Return the [x, y] coordinate for the center point of the cell that contains the specified text.  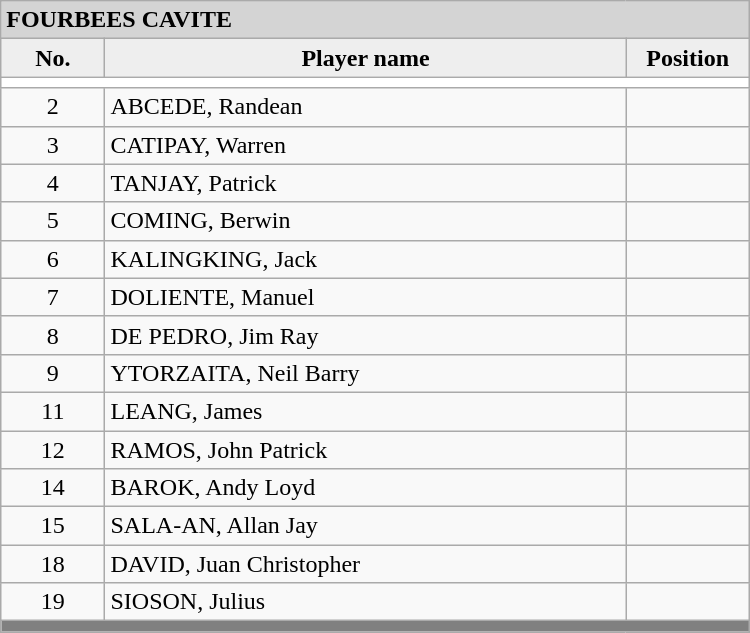
ABCEDE, Randean [366, 107]
Player name [366, 58]
2 [53, 107]
11 [53, 411]
14 [53, 488]
KALINGKING, Jack [366, 259]
RAMOS, John Patrick [366, 449]
TANJAY, Patrick [366, 183]
5 [53, 221]
9 [53, 373]
CATIPAY, Warren [366, 145]
YTORZAITA, Neil Barry [366, 373]
LEANG, James [366, 411]
DE PEDRO, Jim Ray [366, 335]
Position [688, 58]
7 [53, 297]
6 [53, 259]
4 [53, 183]
SIOSON, Julius [366, 602]
No. [53, 58]
18 [53, 564]
12 [53, 449]
15 [53, 526]
FOURBEES CAVITE [375, 20]
COMING, Berwin [366, 221]
8 [53, 335]
3 [53, 145]
BAROK, Andy Loyd [366, 488]
19 [53, 602]
DOLIENTE, Manuel [366, 297]
SALA-AN, Allan Jay [366, 526]
DAVID, Juan Christopher [366, 564]
